Pinpoint the cell where the given text exists, returning its [x, y] midpoint coordinate. 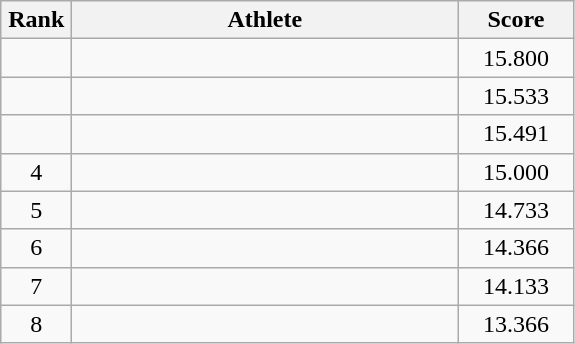
14.133 [516, 286]
15.800 [516, 58]
14.366 [516, 248]
15.491 [516, 134]
Athlete [265, 20]
7 [36, 286]
Score [516, 20]
15.533 [516, 96]
14.733 [516, 210]
Rank [36, 20]
4 [36, 172]
15.000 [516, 172]
5 [36, 210]
8 [36, 324]
6 [36, 248]
13.366 [516, 324]
